Detect which cell encompasses the target text, then output its [X, Y] center coordinate. 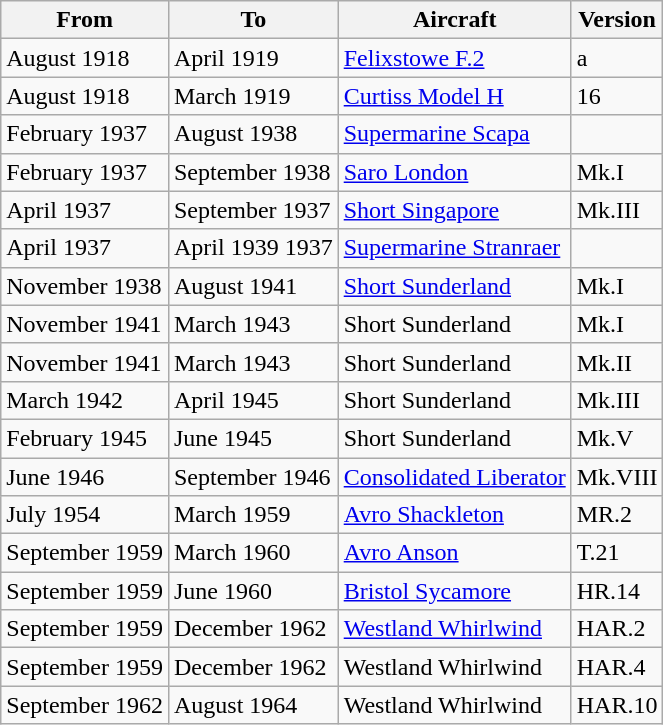
April 1919 [253, 58]
Mk.V [617, 438]
HAR.10 [617, 705]
June 1945 [253, 438]
March 1959 [253, 515]
To [253, 20]
September 1938 [253, 172]
16 [617, 96]
Mk.II [617, 362]
September 1946 [253, 477]
Consolidated Liberator [454, 477]
Version [617, 20]
Aircraft [454, 20]
Curtiss Model H [454, 96]
Avro Shackleton [454, 515]
August 1941 [253, 286]
HAR.4 [617, 667]
March 1960 [253, 553]
August 1938 [253, 134]
June 1946 [85, 477]
Bristol Sycamore [454, 591]
T.21 [617, 553]
November 1938 [85, 286]
July 1954 [85, 515]
Short Singapore [454, 210]
Supermarine Stranraer [454, 248]
MR.2 [617, 515]
September 1937 [253, 210]
March 1919 [253, 96]
Avro Anson [454, 553]
August 1964 [253, 705]
Saro London [454, 172]
From [85, 20]
February 1945 [85, 438]
Mk.VIII [617, 477]
HR.14 [617, 591]
June 1960 [253, 591]
a [617, 58]
April 1945 [253, 400]
Felixstowe F.2 [454, 58]
April 1939 1937 [253, 248]
March 1942 [85, 400]
Supermarine Scapa [454, 134]
September 1962 [85, 705]
HAR.2 [617, 629]
